Pinpoint the cell where the given text exists, returning its [x, y] midpoint coordinate. 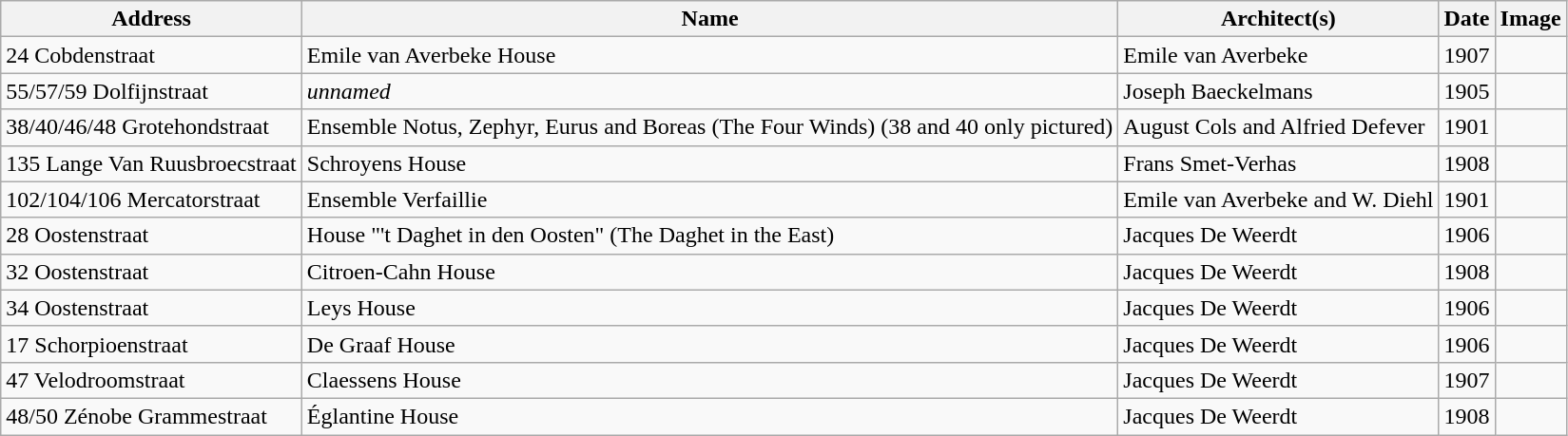
1905 [1466, 91]
Name [709, 19]
Ensemble Verfaillie [709, 199]
Claessens House [709, 380]
Address [152, 19]
August Cols and Alfried Defever [1278, 127]
Emile van Averbeke House [709, 55]
unnamed [709, 91]
34 Oostenstraat [152, 308]
Citroen-Cahn House [709, 272]
135 Lange Van Ruusbroecstraat [152, 163]
Architect(s) [1278, 19]
Frans Smet-Verhas [1278, 163]
Emile van Averbeke [1278, 55]
House "'t Daghet in den Oosten" (The Daghet in the East) [709, 236]
Emile van Averbeke and W. Diehl [1278, 199]
Date [1466, 19]
48/50 Zénobe Grammestraat [152, 416]
Joseph Baeckelmans [1278, 91]
32 Oostenstraat [152, 272]
Ensemble Notus, Zephyr, Eurus and Boreas (The Four Winds) (38 and 40 only pictured) [709, 127]
Églantine House [709, 416]
38/40/46/48 Grotehondstraat [152, 127]
102/104/106 Mercatorstraat [152, 199]
Image [1531, 19]
17 Schorpioenstraat [152, 344]
De Graaf House [709, 344]
55/57/59 Dolfijnstraat [152, 91]
Leys House [709, 308]
24 Cobdenstraat [152, 55]
Schroyens House [709, 163]
28 Oostenstraat [152, 236]
47 Velodroomstraat [152, 380]
